Return [x, y] of the center of cell containing provided text 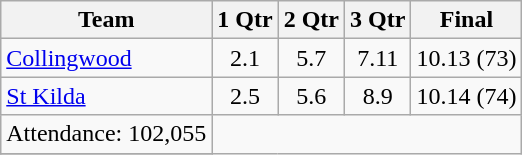
8.9 [378, 96]
Team [106, 20]
Collingwood [106, 58]
5.7 [311, 58]
1 Qtr [245, 20]
10.13 (73) [466, 58]
3 Qtr [378, 20]
St Kilda [106, 96]
Final [466, 20]
10.14 (74) [466, 96]
2.1 [245, 58]
2.5 [245, 96]
5.6 [311, 96]
7.11 [378, 58]
Attendance: 102,055 [106, 134]
2 Qtr [311, 20]
